Scan for the cell matching the given text and deliver its [x, y] coordinate at center. 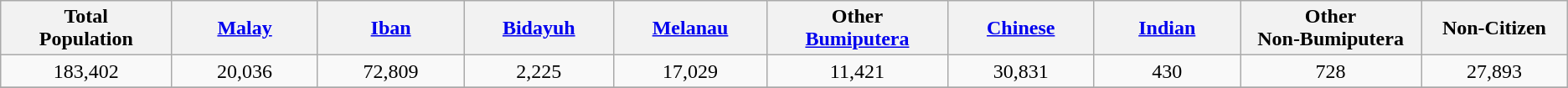
2,225 [539, 71]
Iban [390, 28]
Total Population [86, 28]
Malay [245, 28]
Other Bumiputera [857, 28]
Other Non-Bumiputera [1330, 28]
11,421 [857, 71]
Indian [1168, 28]
30,831 [1020, 71]
Melanau [690, 28]
Chinese [1020, 28]
27,893 [1494, 71]
430 [1168, 71]
Bidayuh [539, 28]
183,402 [86, 71]
728 [1330, 71]
17,029 [690, 71]
20,036 [245, 71]
Non-Citizen [1494, 28]
72,809 [390, 71]
